Identify which cell holds the provided text, then report its (X, Y) central coordinate. 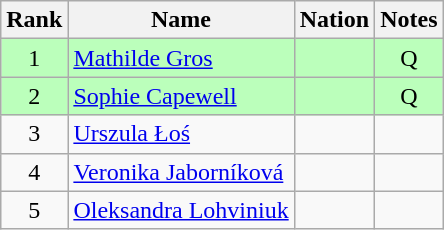
Mathilde Gros (181, 58)
Sophie Capewell (181, 96)
Rank (34, 20)
Urszula Łoś (181, 134)
1 (34, 58)
Nation (334, 20)
Name (181, 20)
Oleksandra Lohviniuk (181, 210)
2 (34, 96)
Notes (409, 20)
Veronika Jaborníková (181, 172)
4 (34, 172)
3 (34, 134)
5 (34, 210)
